For the text-containing cell, return its midpoint in [x, y] coordinate format. 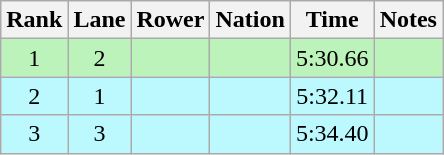
5:30.66 [332, 58]
5:34.40 [332, 134]
Notes [408, 20]
Lane [100, 20]
Nation [250, 20]
5:32.11 [332, 96]
Rank [34, 20]
Rower [170, 20]
Time [332, 20]
